Provide the [X, Y] coordinate of the cell's center where the given text is located.  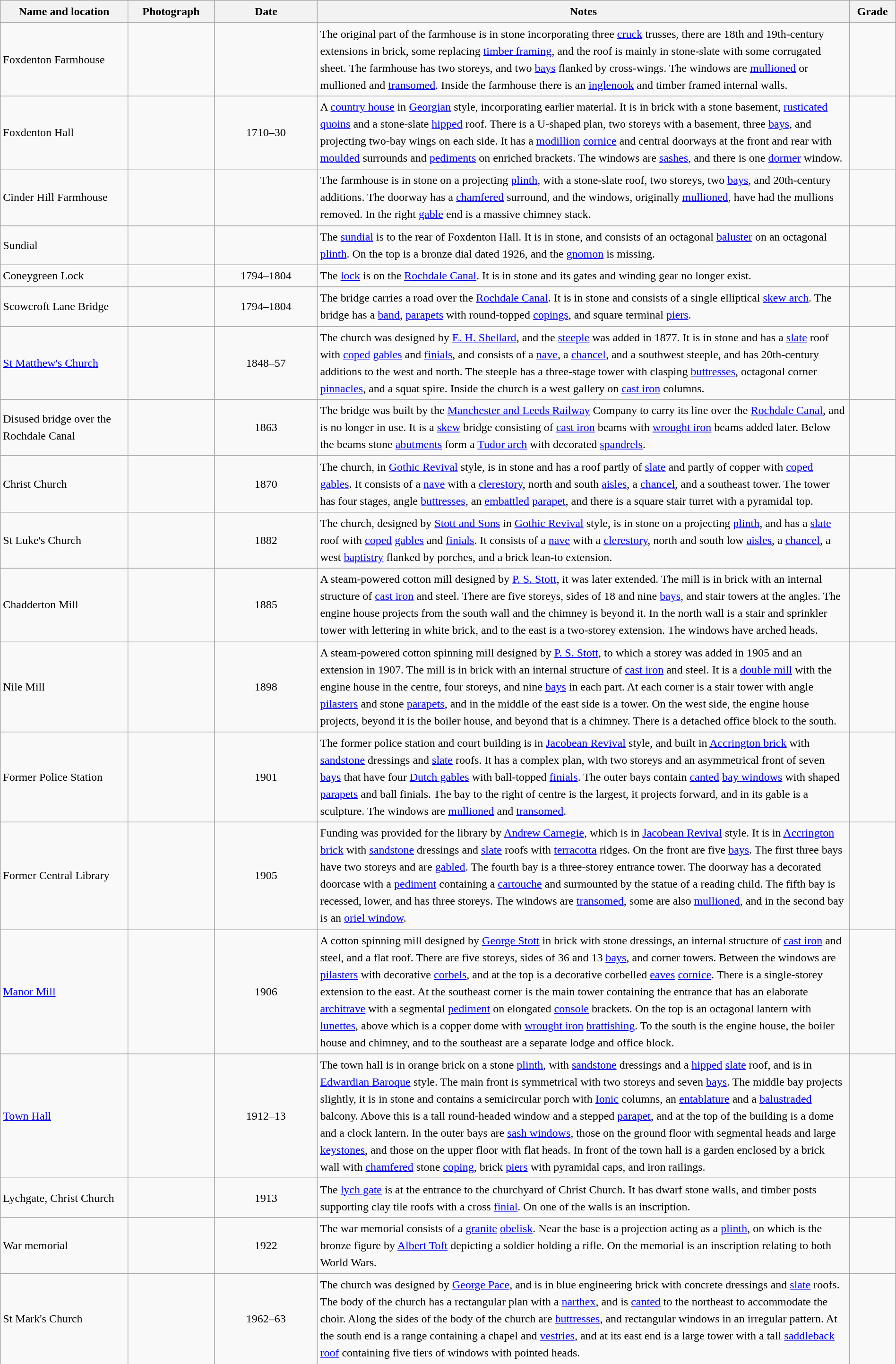
1912–13 [266, 1116]
1882 [266, 540]
Manor Mill [64, 992]
Photograph [171, 11]
Name and location [64, 11]
Notes [583, 11]
The lock is on the Rochdale Canal. It is in stone and its gates and winding gear no longer exist. [583, 276]
St Matthew's Church [64, 363]
1906 [266, 992]
1870 [266, 484]
1962–63 [266, 1319]
Sundial [64, 245]
Date [266, 11]
Cinder Hill Farmhouse [64, 198]
1898 [266, 687]
St Mark's Church [64, 1319]
Chadderton Mill [64, 605]
Foxdenton Farmhouse [64, 60]
1913 [266, 1198]
1863 [266, 427]
Disused bridge over the Rochdale Canal [64, 427]
Nile Mill [64, 687]
1905 [266, 876]
1922 [266, 1246]
Scowcroft Lane Bridge [64, 306]
1848–57 [266, 363]
Former Central Library [64, 876]
Former Police Station [64, 777]
1901 [266, 777]
St Luke's Church [64, 540]
Coneygreen Lock [64, 276]
Grade [872, 11]
Foxdenton Hall [64, 132]
War memorial [64, 1246]
Christ Church [64, 484]
Lychgate, Christ Church [64, 1198]
1710–30 [266, 132]
1885 [266, 605]
Town Hall [64, 1116]
